Scan for the cell matching the given text and deliver its (x, y) coordinate at center. 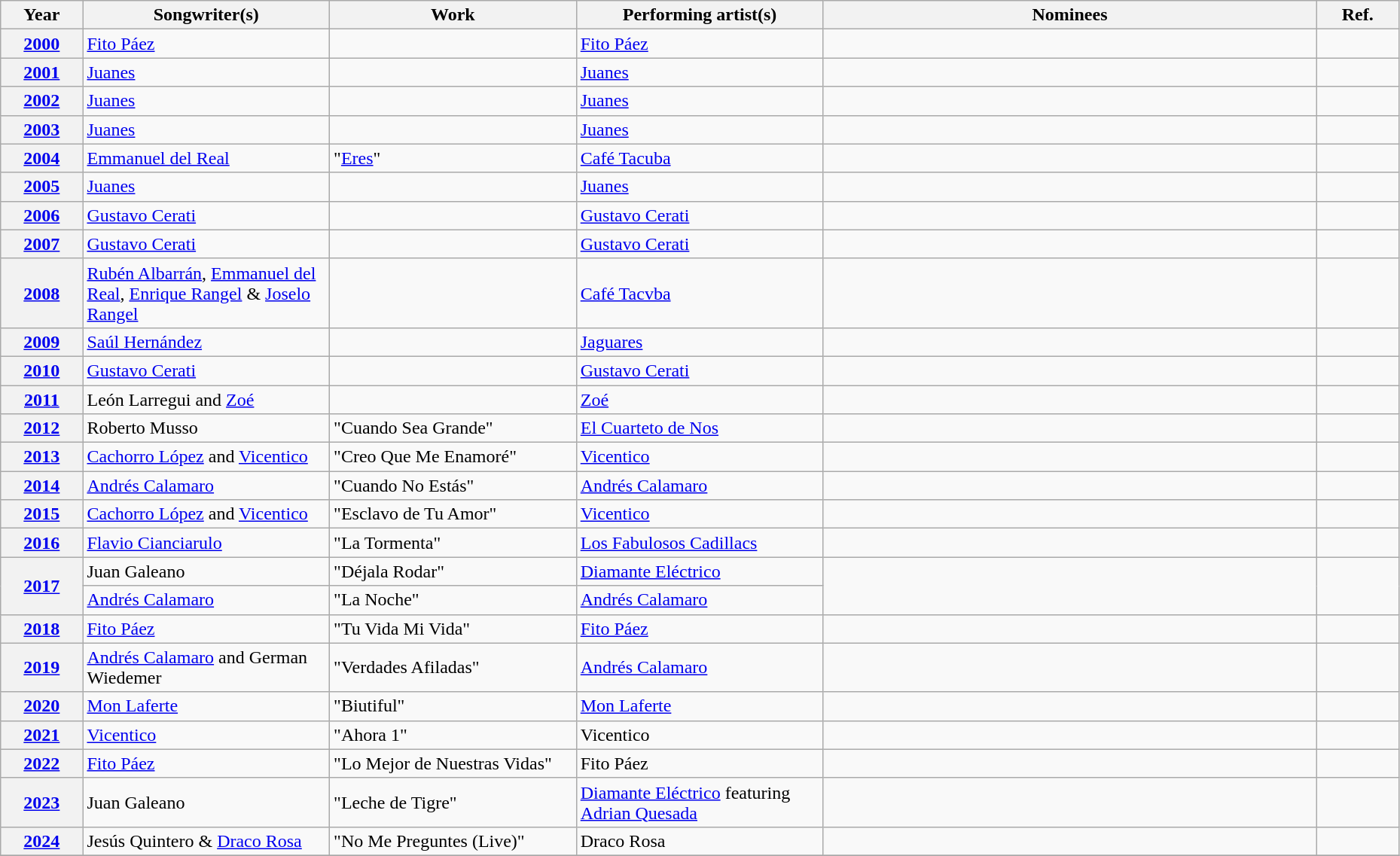
El Cuarteto de Nos (700, 428)
Andrés Calamaro and German Wiedemer (206, 667)
2018 (42, 629)
"Verdades Afiladas" (453, 667)
2015 (42, 514)
2006 (42, 215)
2019 (42, 667)
2002 (42, 101)
2017 (42, 586)
"Creo Que Me Enamoré" (453, 457)
Diamante Eléctrico featuring Adrian Quesada (700, 803)
2016 (42, 543)
Café Tacvba (700, 293)
2004 (42, 158)
León Larregui and Zoé (206, 400)
"Ahora 1" (453, 735)
"Leche de Tigre" (453, 803)
Café Tacuba (700, 158)
2000 (42, 44)
2007 (42, 244)
2012 (42, 428)
Flavio Cianciarulo (206, 543)
2014 (42, 486)
2024 (42, 841)
Year (42, 15)
Nominees (1069, 15)
Zoé (700, 400)
2003 (42, 129)
Songwriter(s) (206, 15)
2010 (42, 370)
"Biutiful" (453, 706)
2011 (42, 400)
Jaguares (700, 342)
"Tu Vida Mi Vida" (453, 629)
"La Noche" (453, 600)
"Eres" (453, 158)
"Cuando No Estás" (453, 486)
2008 (42, 293)
2009 (42, 342)
"Esclavo de Tu Amor" (453, 514)
2022 (42, 763)
Saúl Hernández (206, 342)
2023 (42, 803)
Draco Rosa (700, 841)
2001 (42, 72)
Jesús Quintero & Draco Rosa (206, 841)
Ref. (1357, 15)
Roberto Musso (206, 428)
2005 (42, 187)
2013 (42, 457)
Diamante Eléctrico (700, 571)
2021 (42, 735)
Emmanuel del Real (206, 158)
Rubén Albarrán, Emmanuel del Real, Enrique Rangel & Joselo Rangel (206, 293)
"Cuando Sea Grande" (453, 428)
"Déjala Rodar" (453, 571)
Work (453, 15)
2020 (42, 706)
"No Me Preguntes (Live)" (453, 841)
Performing artist(s) (700, 15)
"Lo Mejor de Nuestras Vidas" (453, 763)
Los Fabulosos Cadillacs (700, 543)
"La Tormenta" (453, 543)
